Detect which cell encompasses the target text, then output its [X, Y] center coordinate. 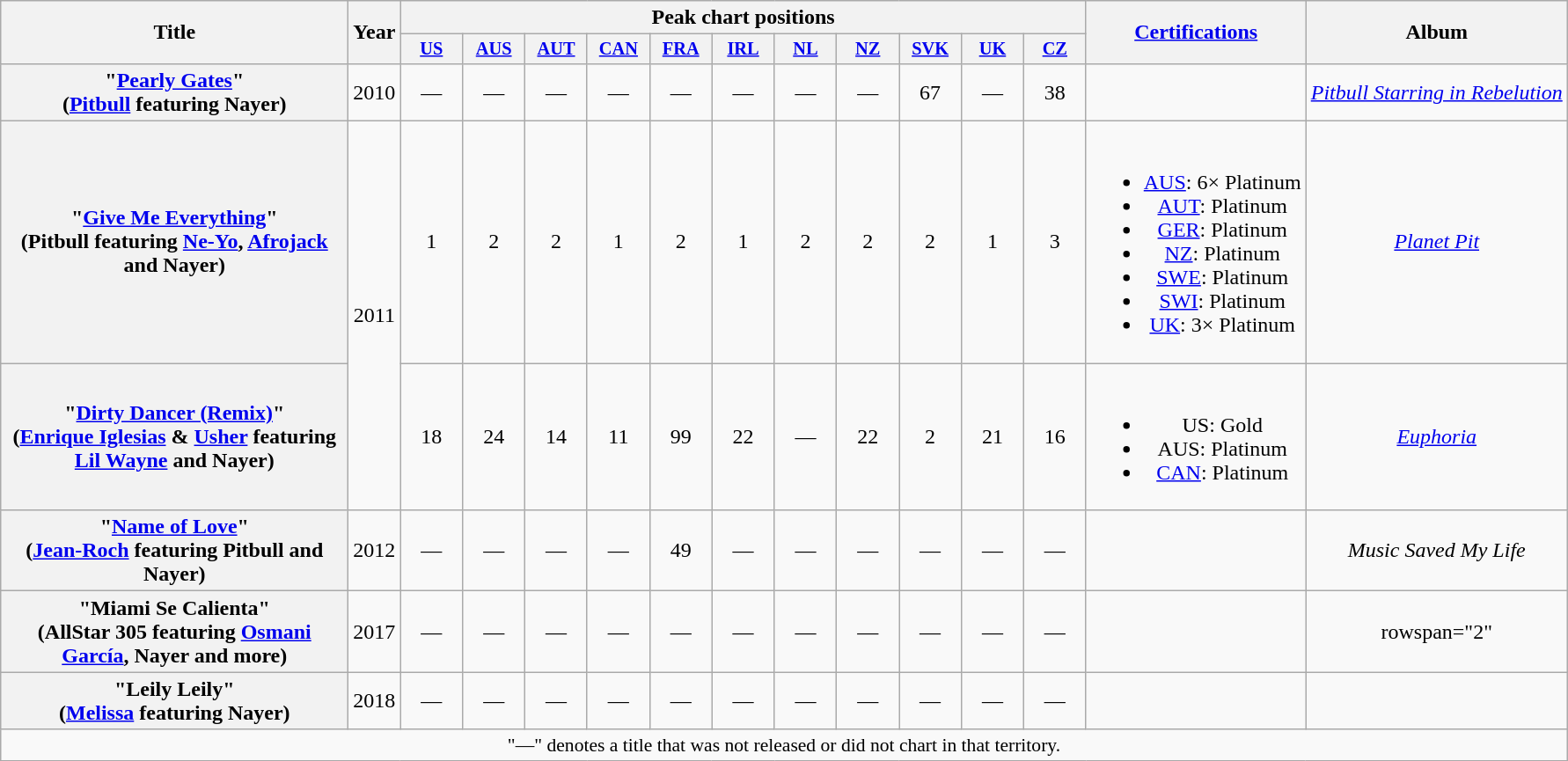
"—" denotes a title that was not released or did not chart in that territory. [784, 745]
FRA [681, 49]
Euphoria [1436, 436]
Year [375, 33]
"Miami Se Calienta"(AllStar 305 featuring Osmani García, Nayer and more) [174, 632]
16 [1054, 436]
Title [174, 33]
38 [1054, 91]
99 [681, 436]
24 [495, 436]
AUT [556, 49]
11 [618, 436]
"Dirty Dancer (Remix)" (Enrique Iglesias & Usher featuring Lil Wayne and Nayer) [174, 436]
18 [431, 436]
US [431, 49]
IRL [743, 49]
49 [681, 551]
rowspan="2" [1436, 632]
3 [1054, 243]
2010 [375, 91]
21 [993, 436]
2017 [375, 632]
CAN [618, 49]
Album [1436, 33]
2018 [375, 700]
"Leily Leily"(Melissa featuring Nayer) [174, 700]
Peak chart positions [743, 18]
Pitbull Starring in Rebelution [1436, 91]
AUS [495, 49]
Planet Pit [1436, 243]
NL [806, 49]
Music Saved My Life [1436, 551]
"Give Me Everything"(Pitbull featuring Ne-Yo, Afrojack and Nayer) [174, 243]
Certifications [1196, 33]
NZ [868, 49]
"Pearly Gates"(Pitbull featuring Nayer) [174, 91]
AUS: 6× PlatinumAUT: PlatinumGER: PlatinumNZ: PlatinumSWE: PlatinumSWI: PlatinumUK: 3× Platinum [1196, 243]
14 [556, 436]
2011 [375, 316]
"Name of Love"(Jean-Roch featuring Pitbull and Nayer) [174, 551]
SVK [931, 49]
US: GoldAUS: PlatinumCAN: Platinum [1196, 436]
67 [931, 91]
CZ [1054, 49]
UK [993, 49]
2012 [375, 551]
